Output the (x, y) coordinate of the center of the cell containing the given text.  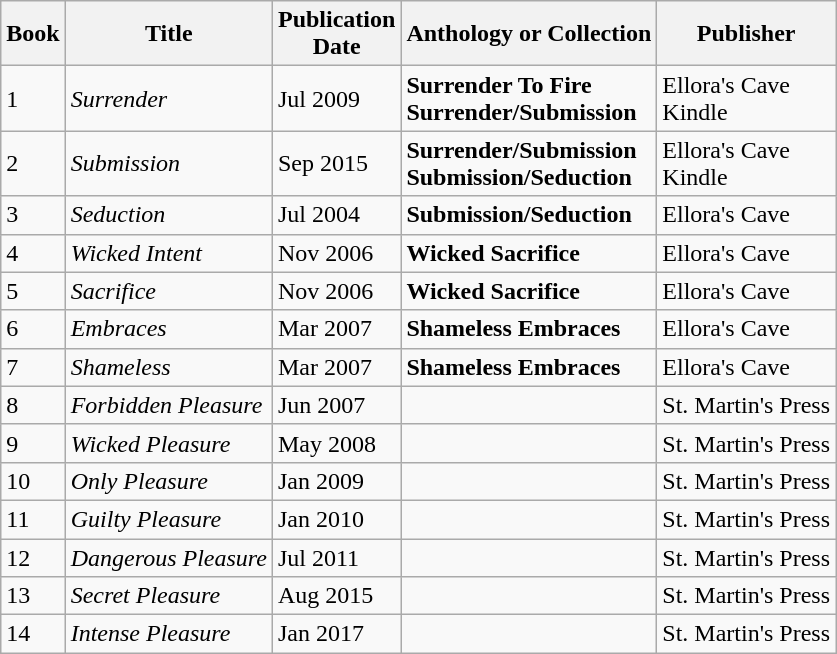
2 (33, 164)
Wicked Pleasure (168, 443)
Surrender To FireSurrender/Submission (529, 98)
Jan 2009 (336, 481)
Sep 2015 (336, 164)
7 (33, 367)
6 (33, 329)
Jul 2009 (336, 98)
Sacrifice (168, 291)
12 (33, 557)
Dangerous Pleasure (168, 557)
10 (33, 481)
8 (33, 405)
Embraces (168, 329)
Jan 2017 (336, 634)
Jan 2010 (336, 519)
14 (33, 634)
Intense Pleasure (168, 634)
Jul 2004 (336, 215)
1 (33, 98)
Aug 2015 (336, 596)
Title (168, 34)
Submission/Seduction (529, 215)
Surrender/SubmissionSubmission/Seduction (529, 164)
Seduction (168, 215)
Surrender (168, 98)
Book (33, 34)
9 (33, 443)
Publisher (746, 34)
Wicked Intent (168, 253)
13 (33, 596)
Forbidden Pleasure (168, 405)
4 (33, 253)
Submission (168, 164)
Jul 2011 (336, 557)
3 (33, 215)
5 (33, 291)
Shameless (168, 367)
PublicationDate (336, 34)
Anthology or Collection (529, 34)
11 (33, 519)
Secret Pleasure (168, 596)
Guilty Pleasure (168, 519)
May 2008 (336, 443)
Only Pleasure (168, 481)
Jun 2007 (336, 405)
